Detect which cell encompasses the target text, then output its [x, y] center coordinate. 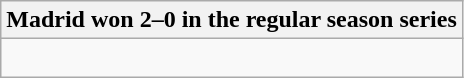
Madrid won 2–0 in the regular season series [232, 20]
